Detect which cell encompasses the target text, then output its (x, y) center coordinate. 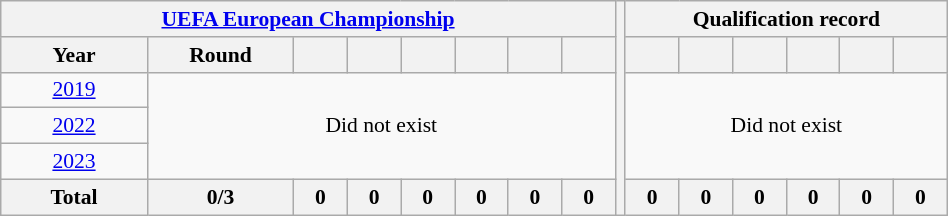
Qualification record (786, 19)
Round (220, 55)
Year (74, 55)
2023 (74, 162)
2022 (74, 126)
UEFA European Championship (308, 19)
0/3 (220, 197)
2019 (74, 90)
Total (74, 197)
